Determine the [X, Y] coordinate at the center of the cell enclosing the given text.  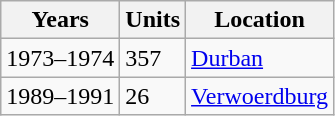
Durban [260, 58]
Units [153, 20]
1989–1991 [60, 96]
26 [153, 96]
Location [260, 20]
Verwoerdburg [260, 96]
1973–1974 [60, 58]
Years [60, 20]
357 [153, 58]
